Search for the cell housing the specified text and yield its [x, y] center coordinate. 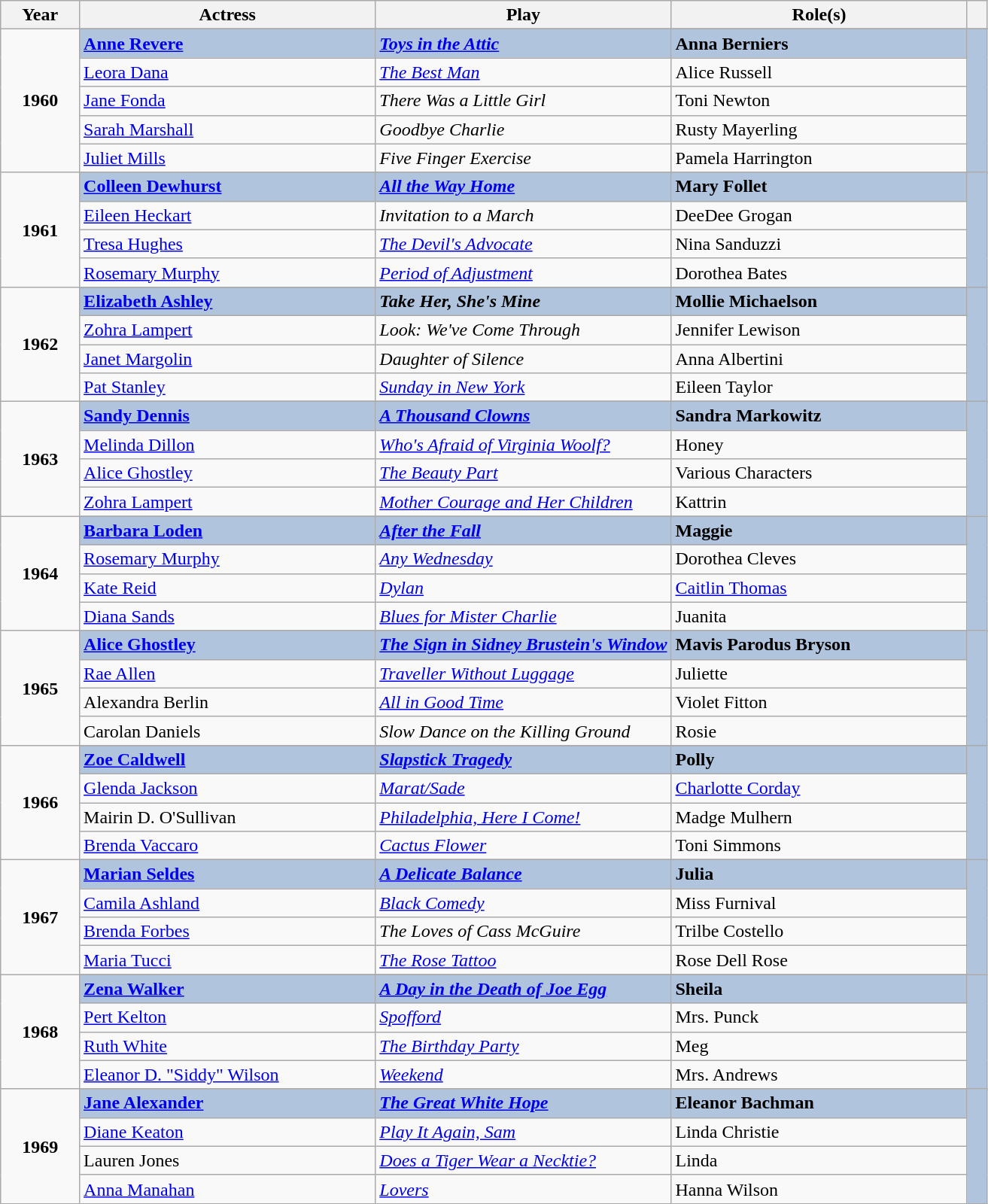
Role(s) [819, 15]
Marat/Sade [524, 788]
Mavis Parodus Bryson [819, 645]
Alice Russell [819, 72]
Jane Alexander [227, 1103]
The Great White Hope [524, 1103]
Camila Ashland [227, 903]
Pamela Harrington [819, 158]
1967 [41, 917]
Jennifer Lewison [819, 330]
Rusty Mayerling [819, 129]
Sandy Dennis [227, 416]
Toys in the Attic [524, 44]
Eileen Heckart [227, 215]
Maggie [819, 531]
All in Good Time [524, 702]
Linda Christie [819, 1132]
Meg [819, 1046]
1966 [41, 802]
Diana Sands [227, 616]
The Sign in Sidney Brustein's Window [524, 645]
A Delicate Balance [524, 874]
Juliette [819, 673]
Weekend [524, 1075]
The Best Man [524, 72]
Five Finger Exercise [524, 158]
Anna Manahan [227, 1189]
1968 [41, 1032]
After the Fall [524, 531]
Linda [819, 1160]
Sunday in New York [524, 388]
A Thousand Clowns [524, 416]
Ruth White [227, 1046]
Sarah Marshall [227, 129]
Take Her, She's Mine [524, 301]
Charlotte Corday [819, 788]
Maria Tucci [227, 960]
Pert Kelton [227, 1017]
Spofford [524, 1017]
Glenda Jackson [227, 788]
Brenda Vaccaro [227, 846]
Eleanor Bachman [819, 1103]
Dylan [524, 588]
Mrs. Punck [819, 1017]
Marian Seldes [227, 874]
Tresa Hughes [227, 244]
A Day in the Death of Joe Egg [524, 989]
Invitation to a March [524, 215]
All the Way Home [524, 187]
Janet Margolin [227, 359]
Colleen Dewhurst [227, 187]
Play It Again, Sam [524, 1132]
DeeDee Grogan [819, 215]
Slow Dance on the Killing Ground [524, 731]
Mrs. Andrews [819, 1075]
Period of Adjustment [524, 272]
Cactus Flower [524, 846]
The Rose Tattoo [524, 960]
Does a Tiger Wear a Necktie? [524, 1160]
Madge Mulhern [819, 816]
Traveller Without Luggage [524, 673]
Melinda Dillon [227, 445]
The Loves of Cass McGuire [524, 932]
Alexandra Berlin [227, 702]
The Beauty Part [524, 473]
Jane Fonda [227, 101]
1963 [41, 459]
Lovers [524, 1189]
Anna Albertini [819, 359]
Philadelphia, Here I Come! [524, 816]
Caitlin Thomas [819, 588]
There Was a Little Girl [524, 101]
Goodbye Charlie [524, 129]
Various Characters [819, 473]
Honey [819, 445]
Eleanor D. "Siddy" Wilson [227, 1075]
Play [524, 15]
Juliet Mills [227, 158]
Dorothea Cleves [819, 559]
Miss Furnival [819, 903]
Violet Fitton [819, 702]
Mary Follet [819, 187]
Toni Newton [819, 101]
Kattrin [819, 502]
Look: We've Come Through [524, 330]
The Devil's Advocate [524, 244]
Rae Allen [227, 673]
Elizabeth Ashley [227, 301]
1960 [41, 101]
Year [41, 15]
Lauren Jones [227, 1160]
The Birthday Party [524, 1046]
Anne Revere [227, 44]
Barbara Loden [227, 531]
Mollie Michaelson [819, 301]
Mother Courage and Her Children [524, 502]
Rosie [819, 731]
Hanna Wilson [819, 1189]
1964 [41, 573]
Carolan Daniels [227, 731]
Dorothea Bates [819, 272]
Juanita [819, 616]
Sheila [819, 989]
Diane Keaton [227, 1132]
Trilbe Costello [819, 932]
Pat Stanley [227, 388]
Slapstick Tragedy [524, 759]
Kate Reid [227, 588]
Polly [819, 759]
1969 [41, 1146]
Zena Walker [227, 989]
Brenda Forbes [227, 932]
Black Comedy [524, 903]
Actress [227, 15]
Julia [819, 874]
1962 [41, 344]
Leora Dana [227, 72]
Any Wednesday [524, 559]
Zoe Caldwell [227, 759]
Nina Sanduzzi [819, 244]
Blues for Mister Charlie [524, 616]
1961 [41, 230]
1965 [41, 688]
Mairin D. O'Sullivan [227, 816]
Daughter of Silence [524, 359]
Eileen Taylor [819, 388]
Sandra Markowitz [819, 416]
Rose Dell Rose [819, 960]
Toni Simmons [819, 846]
Who's Afraid of Virginia Woolf? [524, 445]
Anna Berniers [819, 44]
